Output the (X, Y) coordinate of the center of the cell containing the given text.  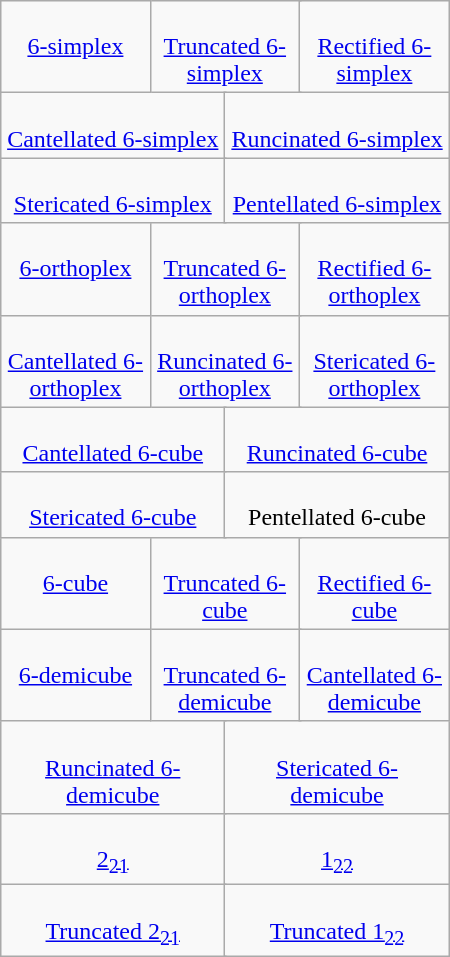
Truncated 221 (113, 920)
Cantellated 6-cube (113, 440)
Rectified 6-orthoplex (375, 269)
Rectified 6-cube (375, 583)
Truncated 6-cube (224, 583)
Cantellated 6-simplex (113, 126)
Stericated 6-demicube (337, 767)
Cantellated 6-demicube (375, 675)
Runcinated 6-demicube (113, 767)
Stericated 6-cube (113, 504)
Truncated 6-demicube (224, 675)
Truncated 122 (337, 920)
Runcinated 6-orthoplex (224, 361)
221 (113, 848)
122 (337, 848)
Runcinated 6-cube (337, 440)
Cantellated 6-orthoplex (76, 361)
Rectified 6-simplex (375, 47)
Pentellated 6-simplex (337, 190)
6-orthoplex (76, 269)
Pentellated 6-cube (337, 504)
Runcinated 6-simplex (337, 126)
Truncated 6-orthoplex (224, 269)
6-cube (76, 583)
Stericated 6-simplex (113, 190)
Stericated 6-orthoplex (375, 361)
6-simplex (76, 47)
Truncated 6-simplex (224, 47)
6-demicube (76, 675)
